Return the [x, y] coordinate for the center point of the cell that contains the specified text.  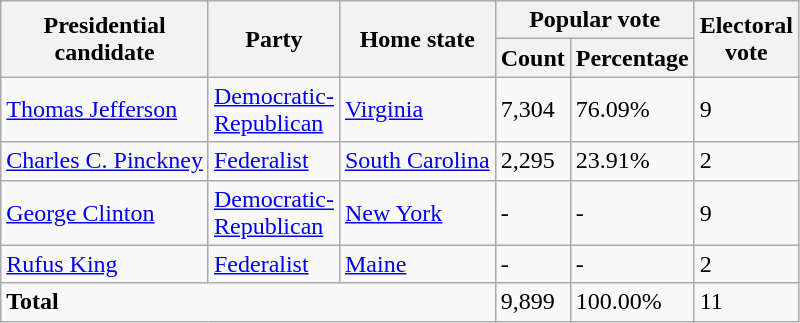
Party [274, 39]
Charles C. Pinckney [105, 161]
Count [532, 58]
9,899 [532, 302]
Electoralvote [746, 39]
New York [417, 212]
Virginia [417, 110]
76.09% [632, 110]
Popular vote [594, 20]
Rufus King [105, 264]
Maine [417, 264]
Total [248, 302]
100.00% [632, 302]
Thomas Jefferson [105, 110]
Home state [417, 39]
7,304 [532, 110]
Presidentialcandidate [105, 39]
23.91% [632, 161]
Percentage [632, 58]
George Clinton [105, 212]
2,295 [532, 161]
South Carolina [417, 161]
11 [746, 302]
